Locate the cell with the specified text and output its (X, Y) center coordinate. 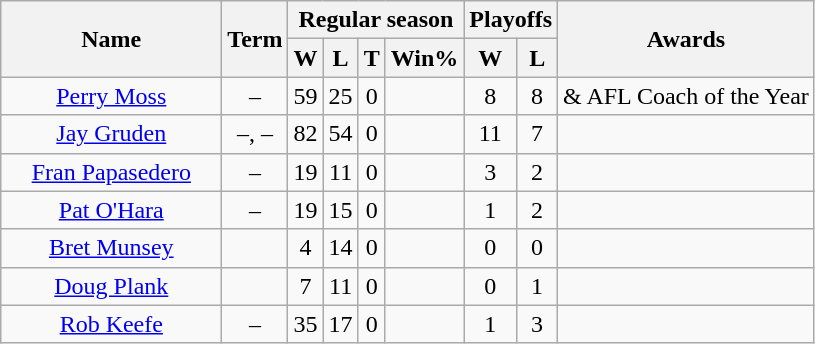
Jay Gruden (112, 134)
59 (306, 96)
Rob Keefe (112, 324)
25 (340, 96)
& AFL Coach of the Year (686, 96)
15 (340, 210)
–, – (255, 134)
Win% (424, 58)
82 (306, 134)
35 (306, 324)
Doug Plank (112, 286)
Awards (686, 39)
14 (340, 248)
4 (306, 248)
17 (340, 324)
Perry Moss (112, 96)
Pat O'Hara (112, 210)
Fran Papasedero (112, 172)
Bret Munsey (112, 248)
Name (112, 39)
54 (340, 134)
Term (255, 39)
Playoffs (511, 20)
Regular season (376, 20)
T (372, 58)
